Detect which cell encompasses the target text, then output its [X, Y] center coordinate. 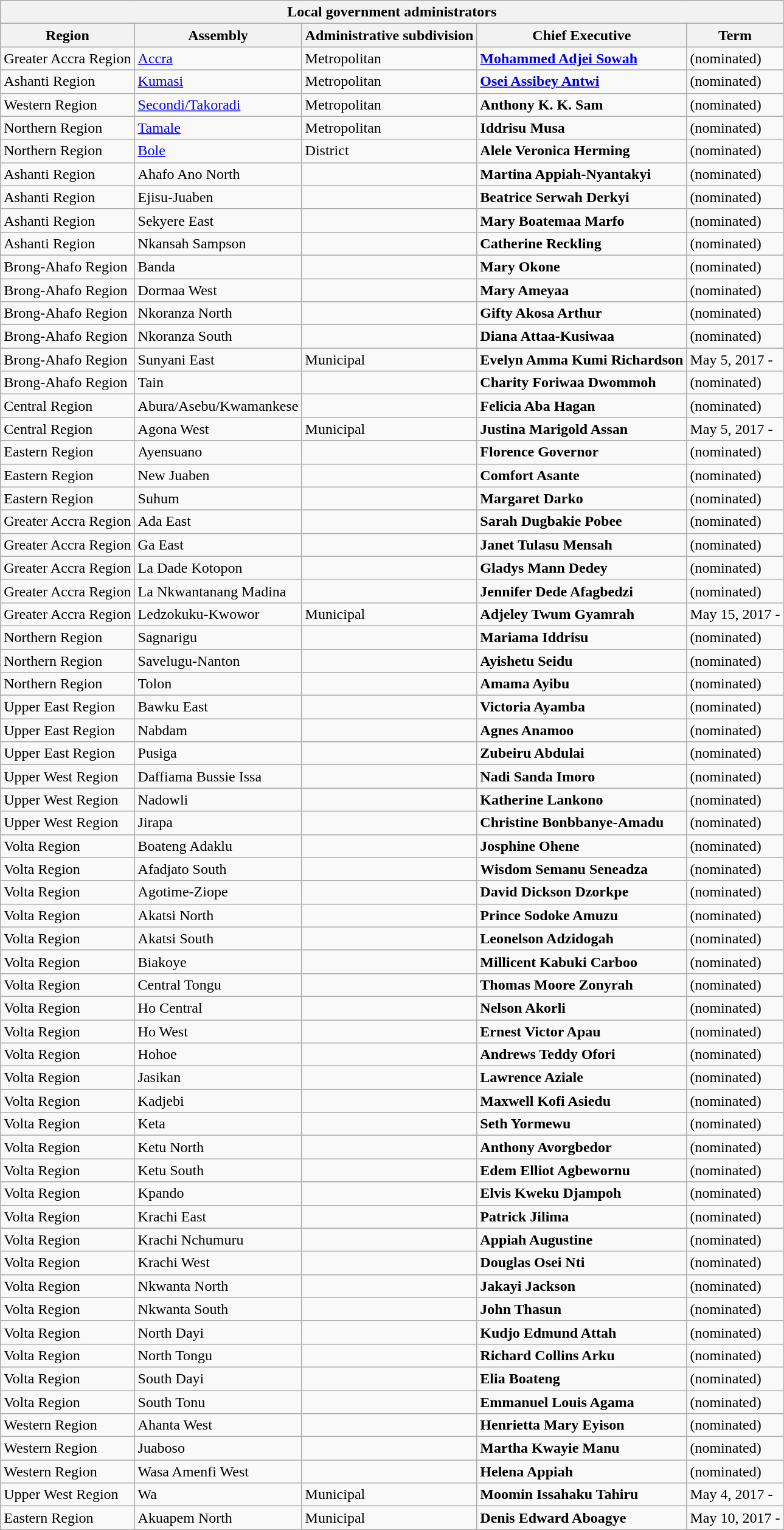
New Juaben [218, 475]
Ketu North [218, 1147]
Krachi West [218, 1263]
May 10, 2017 - [735, 1518]
Nelson Akorli [581, 1008]
Bawku East [218, 707]
Mary Okone [581, 267]
Andrews Teddy Ofori [581, 1055]
Millicent Kabuki Carboo [581, 962]
Nkwanta South [218, 1309]
Ga East [218, 545]
Ho West [218, 1032]
Tolon [218, 684]
Sunyani East [218, 360]
Juaboso [218, 1448]
Daffiama Bussie Issa [218, 777]
Nkoranza North [218, 313]
Osei Assibey Antwi [581, 82]
Akuapem North [218, 1518]
Gladys Mann Dedey [581, 568]
Nkwanta North [218, 1286]
Agotime-Ziope [218, 892]
Keta [218, 1124]
South Tonu [218, 1402]
Leonelson Adzidogah [581, 938]
Mohammed Adjei Sowah [581, 58]
Margaret Darko [581, 498]
Elia Boateng [581, 1378]
Ejisu-Juaben [218, 197]
Suhum [218, 498]
Nkoranza South [218, 337]
Justina Marigold Assan [581, 429]
Dormaa West [218, 290]
Accra [218, 58]
Boateng Adaklu [218, 846]
Chief Executive [581, 35]
Lawrence Aziale [581, 1078]
Ketu South [218, 1170]
Jennifer Dede Afagbedzi [581, 591]
Nabdam [218, 730]
Mary Ameyaa [581, 290]
May 4, 2017 - [735, 1495]
Josphine Ohene [581, 846]
Sekyere East [218, 220]
Kudjo Edmund Attah [581, 1332]
Felicia Aba Hagan [581, 406]
Agona West [218, 429]
Jasikan [218, 1078]
Local government administrators [392, 12]
Term [735, 35]
Elvis Kweku Djampoh [581, 1193]
Evelyn Amma Kumi Richardson [581, 360]
Ledzokuku-Kwowor [218, 614]
Sagnarigu [218, 637]
Tain [218, 383]
North Dayi [218, 1332]
Bole [218, 151]
Wa [218, 1495]
Ho Central [218, 1008]
Edem Elliot Agbewornu [581, 1170]
Secondi/Takoradi [218, 105]
Anthony K. K. Sam [581, 105]
Patrick Jilima [581, 1217]
Krachi Nchumuru [218, 1240]
Wasa Amenfi West [218, 1472]
North Tongu [218, 1355]
Savelugu-Nanton [218, 660]
Appiah Augustine [581, 1240]
Janet Tulasu Mensah [581, 545]
Gifty Akosa Arthur [581, 313]
Abura/Asebu/Kwamankese [218, 406]
Comfort Asante [581, 475]
Sarah Dugbakie Pobee [581, 522]
Seth Yormewu [581, 1124]
Ayishetu Seidu [581, 660]
Katherine Lankono [581, 800]
Jakayi Jackson [581, 1286]
Moomin Issahaku Tahiru [581, 1495]
Iddrisu Musa [581, 128]
South Dayi [218, 1378]
Denis Edward Aboagye [581, 1518]
Christine Bonbbanye-Amadu [581, 823]
Hohoe [218, 1055]
Assembly [218, 35]
Helena Appiah [581, 1472]
John Thasun [581, 1309]
Jirapa [218, 823]
Henrietta Mary Eyison [581, 1425]
Catherine Reckling [581, 243]
Krachi East [218, 1217]
Region [68, 35]
District [389, 151]
Maxwell Kofi Asiedu [581, 1101]
Ada East [218, 522]
Akatsi South [218, 938]
Anthony Avorgbedor [581, 1147]
Mary Boatemaa Marfo [581, 220]
Beatrice Serwah Derkyi [581, 197]
Administrative subdivision [389, 35]
David Dickson Dzorkpe [581, 892]
Ahanta West [218, 1425]
Agnes Anamoo [581, 730]
Afadjato South [218, 869]
Biakoye [218, 962]
May 15, 2017 - [735, 614]
Florence Governor [581, 452]
Martina Appiah-Nyantakyi [581, 174]
Tamale [218, 128]
Martha Kwayie Manu [581, 1448]
Nkansah Sampson [218, 243]
Ahafo Ano North [218, 174]
Prince Sodoke Amuzu [581, 915]
Banda [218, 267]
Victoria Ayamba [581, 707]
Nadowli [218, 800]
Ayensuano [218, 452]
Douglas Osei Nti [581, 1263]
Alele Veronica Herming [581, 151]
Pusiga [218, 753]
Kumasi [218, 82]
Kpando [218, 1193]
Amama Ayibu [581, 684]
Mariama Iddrisu [581, 637]
Ernest Victor Apau [581, 1032]
Akatsi North [218, 915]
Diana Attaa-Kusiwaa [581, 337]
Nadi Sanda Imoro [581, 777]
Richard Collins Arku [581, 1355]
La Nkwantanang Madina [218, 591]
Zubeiru Abdulai [581, 753]
Adjeley Twum Gyamrah [581, 614]
Charity Foriwaa Dwommoh [581, 383]
La Dade Kotopon [218, 568]
Central Tongu [218, 985]
Emmanuel Louis Agama [581, 1402]
Thomas Moore Zonyrah [581, 985]
Wisdom Semanu Seneadza [581, 869]
Kadjebi [218, 1101]
